Extract the [X, Y] coordinate from the center of the cell holding the provided text.  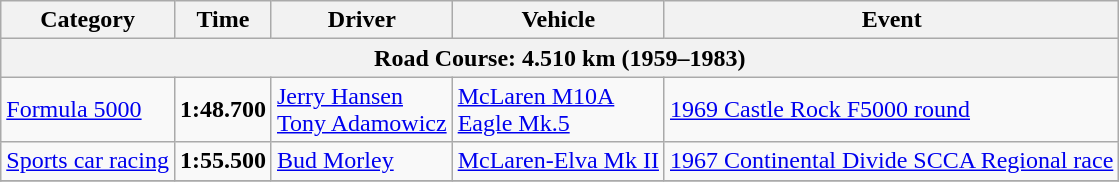
Sports car racing [88, 161]
Driver [362, 20]
1967 Continental Divide SCCA Regional race [891, 161]
Event [891, 20]
Time [222, 20]
1969 Castle Rock F5000 round [891, 110]
Formula 5000 [88, 110]
Jerry HansenTony Adamowicz [362, 110]
Road Course: 4.510 km (1959–1983) [560, 58]
1:48.700 [222, 110]
McLaren-Elva Mk II [558, 161]
McLaren M10AEagle Mk.5 [558, 110]
Vehicle [558, 20]
Bud Morley [362, 161]
Category [88, 20]
1:55.500 [222, 161]
